Locate the cell with the specified text and output its [x, y] center coordinate. 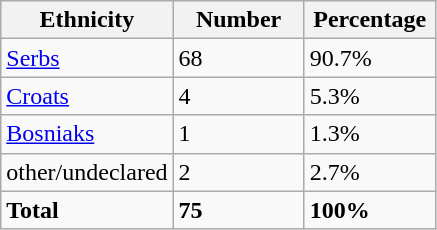
other/undeclared [87, 172]
75 [238, 210]
Percentage [370, 20]
Bosniaks [87, 134]
68 [238, 58]
Total [87, 210]
1 [238, 134]
90.7% [370, 58]
Serbs [87, 58]
2 [238, 172]
2.7% [370, 172]
1.3% [370, 134]
Number [238, 20]
5.3% [370, 96]
Croats [87, 96]
4 [238, 96]
100% [370, 210]
Ethnicity [87, 20]
